Identify which cell holds the provided text, then report its [X, Y] central coordinate. 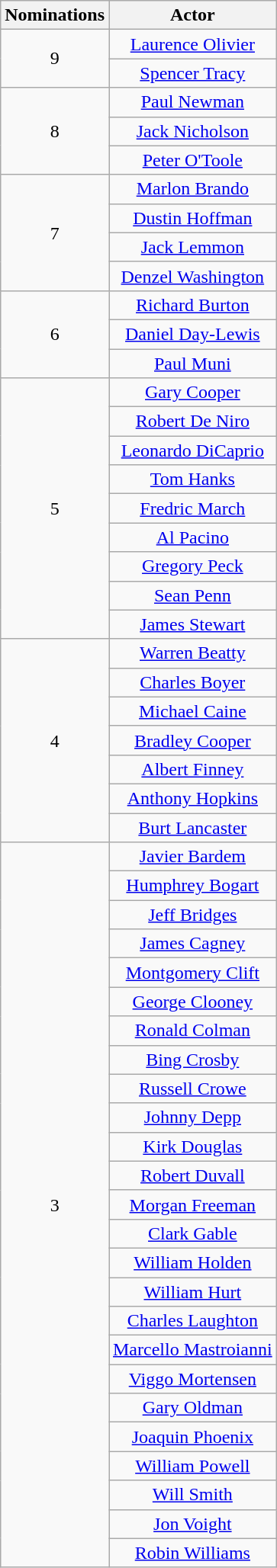
Gregory Peck [192, 566]
Montgomery Clift [192, 973]
Javier Bardem [192, 857]
3 [55, 1205]
8 [55, 131]
7 [55, 232]
4 [55, 740]
Gary Cooper [192, 393]
Morgan Freeman [192, 1204]
Bing Crosby [192, 1060]
Leonardo DiCaprio [192, 451]
Robin Williams [192, 1553]
Viggo Mortensen [192, 1379]
Sean Penn [192, 595]
Laurence Olivier [192, 44]
Marlon Brando [192, 189]
George Clooney [192, 1002]
Anthony Hopkins [192, 798]
Charles Laughton [192, 1321]
Al Pacino [192, 537]
Burt Lancaster [192, 827]
Richard Burton [192, 305]
William Holden [192, 1262]
Daniel Day-Lewis [192, 334]
Jeff Bridges [192, 915]
Tom Hanks [192, 479]
Michael Caine [192, 711]
Humphrey Bogart [192, 886]
Albert Finney [192, 769]
Paul Muni [192, 364]
Gary Oldman [192, 1408]
Jack Nicholson [192, 131]
James Stewart [192, 624]
Joaquin Phoenix [192, 1437]
Robert Duvall [192, 1175]
Peter O'Toole [192, 160]
Jon Voight [192, 1524]
Denzel Washington [192, 276]
5 [55, 509]
Charles Boyer [192, 682]
William Powell [192, 1466]
Actor [192, 15]
Kirk Douglas [192, 1146]
9 [55, 59]
Bradley Cooper [192, 740]
Nominations [55, 15]
6 [55, 334]
Spencer Tracy [192, 73]
William Hurt [192, 1292]
Johnny Depp [192, 1117]
Dustin Hoffman [192, 218]
Jack Lemmon [192, 247]
Marcello Mastroianni [192, 1350]
Russell Crowe [192, 1089]
Clark Gable [192, 1233]
Fredric March [192, 508]
Will Smith [192, 1495]
Warren Beatty [192, 653]
James Cagney [192, 944]
Ronald Colman [192, 1031]
Paul Newman [192, 102]
Robert De Niro [192, 422]
